Return [X, Y] of the center of cell containing provided text 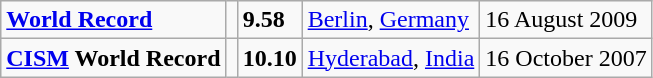
Hyderabad, India [391, 58]
10.10 [270, 58]
16 August 2009 [566, 20]
CISM World Record [114, 58]
9.58 [270, 20]
World Record [114, 20]
16 October 2007 [566, 58]
Berlin, Germany [391, 20]
